Capture the cell that displays the provided text and extract its [x, y] central coordinate. 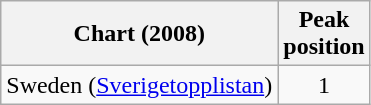
1 [324, 85]
Sweden (Sverigetopplistan) [140, 85]
Peakposition [324, 34]
Chart (2008) [140, 34]
